From the cell containing the given text, extract its center point as (x, y) coordinate. 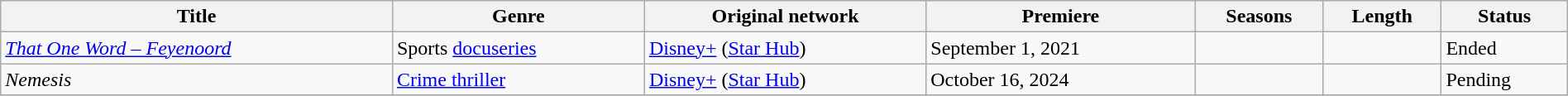
Title (197, 17)
Length (1383, 17)
Original network (785, 17)
Sports docuseries (518, 48)
That One Word – Feyenoord (197, 48)
Premiere (1060, 17)
Status (1504, 17)
Pending (1504, 79)
Crime thriller (518, 79)
September 1, 2021 (1060, 48)
Ended (1504, 48)
Nemesis (197, 79)
Genre (518, 17)
October 16, 2024 (1060, 79)
Seasons (1259, 17)
